Return the (X, Y) coordinate for the center point of the cell that contains the specified text.  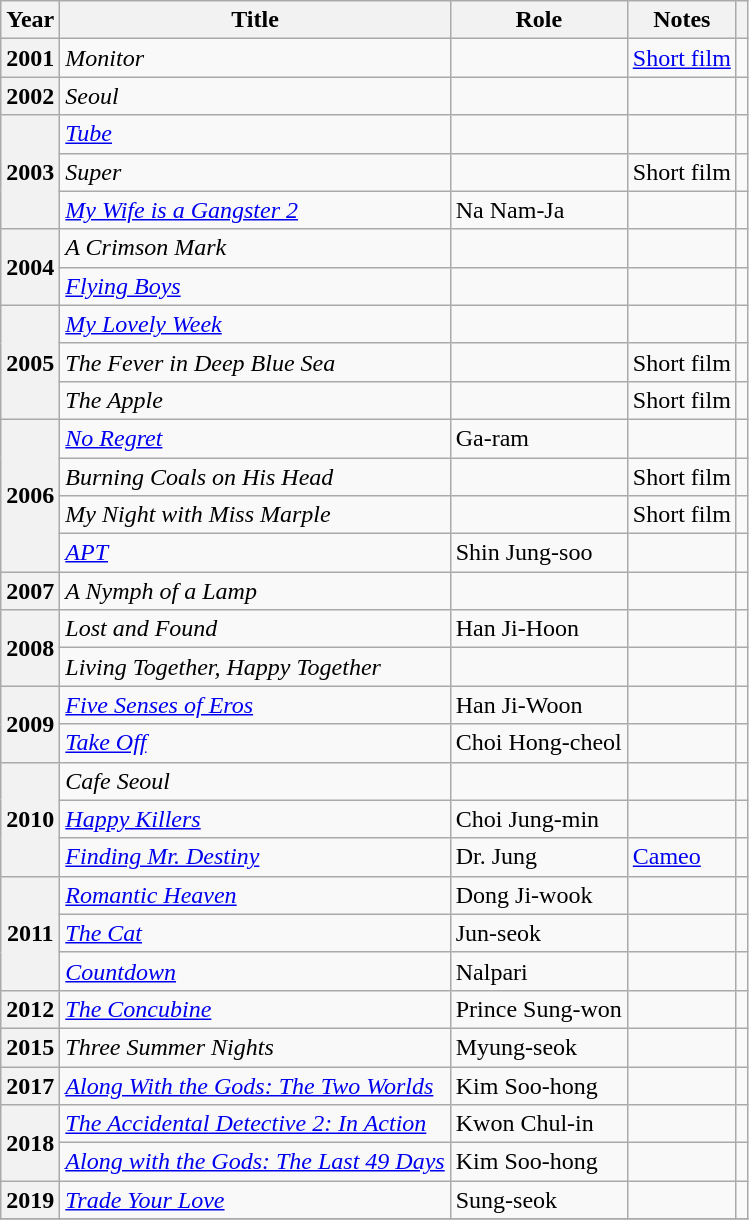
Choi Jung-min (538, 819)
2007 (30, 591)
Role (538, 20)
The Cat (255, 933)
2017 (30, 1085)
Finding Mr. Destiny (255, 857)
Ga-ram (538, 438)
Han Ji-Hoon (538, 629)
Na Nam-Ja (538, 210)
Han Ji-Woon (538, 705)
The Fever in Deep Blue Sea (255, 362)
The Concubine (255, 1009)
Along With the Gods: The Two Worlds (255, 1085)
2009 (30, 724)
Kwon Chul-in (538, 1124)
The Accidental Detective 2: In Action (255, 1124)
Cafe Seoul (255, 781)
Year (30, 20)
Cameo (682, 857)
Seoul (255, 96)
My Wife is a Gangster 2 (255, 210)
Jun-seok (538, 933)
Along with the Gods: The Last 49 Days (255, 1162)
2008 (30, 648)
Take Off (255, 743)
A Crimson Mark (255, 248)
Romantic Heaven (255, 895)
Choi Hong-cheol (538, 743)
Five Senses of Eros (255, 705)
Nalpari (538, 971)
2004 (30, 267)
2003 (30, 172)
APT (255, 553)
Living Together, Happy Together (255, 667)
Lost and Found (255, 629)
2002 (30, 96)
2006 (30, 495)
My Night with Miss Marple (255, 515)
2005 (30, 362)
Super (255, 172)
Monitor (255, 58)
Myung-seok (538, 1047)
2019 (30, 1200)
No Regret (255, 438)
2018 (30, 1143)
Flying Boys (255, 286)
Burning Coals on His Head (255, 477)
2011 (30, 933)
2012 (30, 1009)
Dr. Jung (538, 857)
A Nymph of a Lamp (255, 591)
Three Summer Nights (255, 1047)
Notes (682, 20)
Sung-seok (538, 1200)
Dong Ji-wook (538, 895)
Countdown (255, 971)
Prince Sung-won (538, 1009)
My Lovely Week (255, 324)
2001 (30, 58)
Happy Killers (255, 819)
Title (255, 20)
Trade Your Love (255, 1200)
Shin Jung-soo (538, 553)
Tube (255, 134)
2015 (30, 1047)
2010 (30, 819)
The Apple (255, 400)
